Locate the cell with the specified text and output its (X, Y) center coordinate. 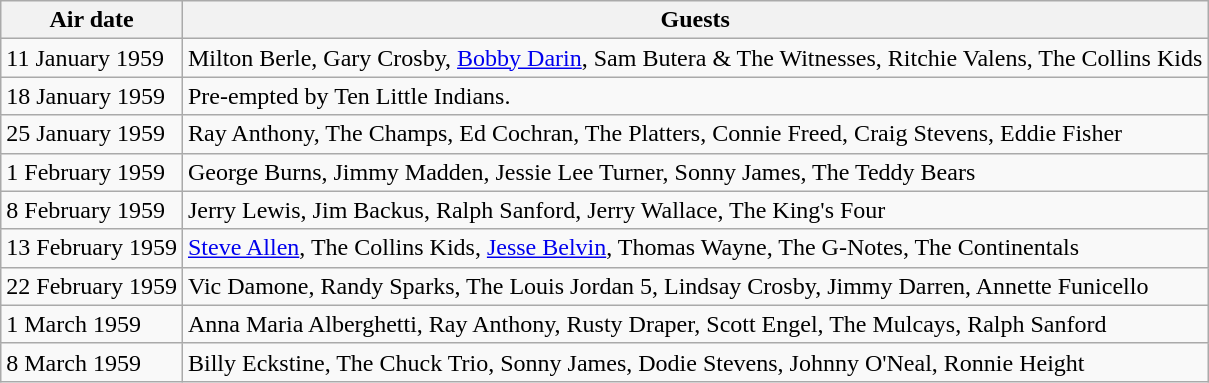
Milton Berle, Gary Crosby, Bobby Darin, Sam Butera & The Witnesses, Ritchie Valens, The Collins Kids (694, 58)
Steve Allen, The Collins Kids, Jesse Belvin, Thomas Wayne, The G-Notes, The Continentals (694, 248)
Guests (694, 20)
Pre-empted by Ten Little Indians. (694, 96)
8 February 1959 (92, 210)
George Burns, Jimmy Madden, Jessie Lee Turner, Sonny James, The Teddy Bears (694, 172)
1 February 1959 (92, 172)
1 March 1959 (92, 324)
Ray Anthony, The Champs, Ed Cochran, The Platters, Connie Freed, Craig Stevens, Eddie Fisher (694, 134)
Vic Damone, Randy Sparks, The Louis Jordan 5, Lindsay Crosby, Jimmy Darren, Annette Funicello (694, 286)
13 February 1959 (92, 248)
Air date (92, 20)
Jerry Lewis, Jim Backus, Ralph Sanford, Jerry Wallace, The King's Four (694, 210)
11 January 1959 (92, 58)
Anna Maria Alberghetti, Ray Anthony, Rusty Draper, Scott Engel, The Mulcays, Ralph Sanford (694, 324)
Billy Eckstine, The Chuck Trio, Sonny James, Dodie Stevens, Johnny O'Neal, Ronnie Height (694, 362)
25 January 1959 (92, 134)
8 March 1959 (92, 362)
18 January 1959 (92, 96)
22 February 1959 (92, 286)
